Return [x, y] of the center of cell containing provided text 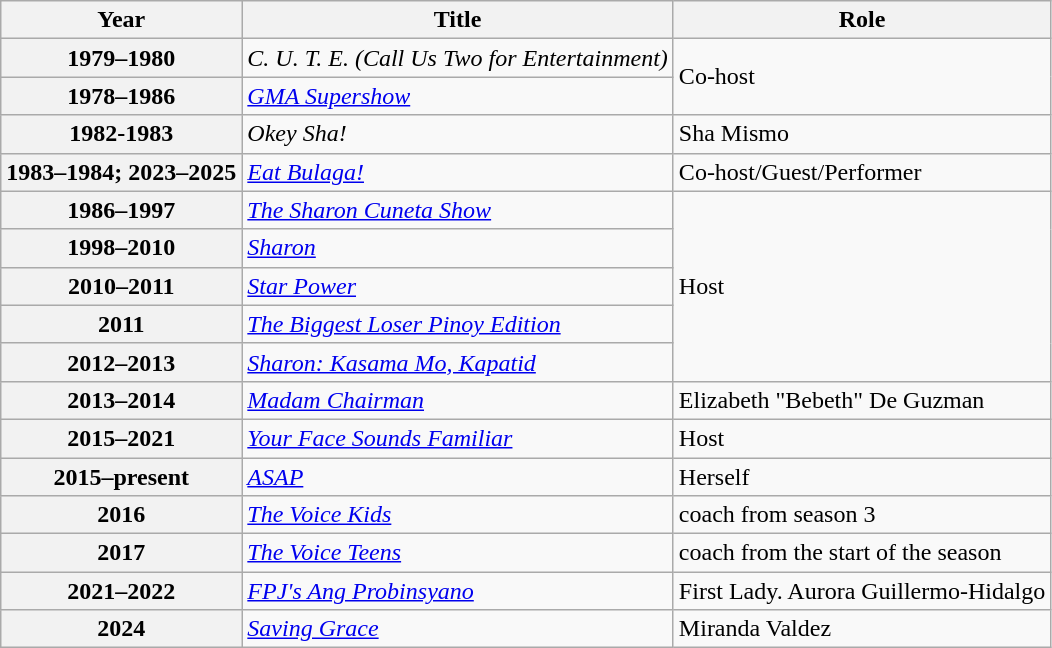
Miranda Valdez [862, 629]
ASAP [458, 477]
The Sharon Cuneta Show [458, 210]
1979–1980 [122, 58]
Saving Grace [458, 629]
coach from season 3 [862, 515]
2011 [122, 324]
1998–2010 [122, 248]
Eat Bulaga! [458, 172]
Herself [862, 477]
2015–2021 [122, 438]
The Biggest Loser Pinoy Edition [458, 324]
Co-host [862, 77]
1982-1983 [122, 134]
2016 [122, 515]
FPJ's Ang Probinsyano [458, 591]
The Voice Kids [458, 515]
Star Power [458, 286]
The Voice Teens [458, 553]
1986–1997 [122, 210]
Sharon [458, 248]
1978–1986 [122, 96]
coach from the start of the season [862, 553]
Okey Sha! [458, 134]
2024 [122, 629]
2010–2011 [122, 286]
C. U. T. E. (Call Us Two for Entertainment) [458, 58]
2021–2022 [122, 591]
Madam Chairman [458, 400]
2015–present [122, 477]
Your Face Sounds Familiar [458, 438]
First Lady. Aurora Guillermo-Hidalgo [862, 591]
2013–2014 [122, 400]
Role [862, 20]
2017 [122, 553]
Sharon: Kasama Mo, Kapatid [458, 362]
GMA Supershow [458, 96]
Title [458, 20]
2012–2013 [122, 362]
Sha Mismo [862, 134]
Year [122, 20]
Elizabeth "Bebeth" De Guzman [862, 400]
1983–1984; 2023–2025 [122, 172]
Co-host/Guest/Performer [862, 172]
